Extract the [x, y] coordinate from the center of the cell holding the provided text.  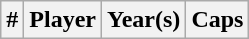
Player [63, 20]
# [12, 20]
Year(s) [144, 20]
Caps [218, 20]
